Extract the (X, Y) coordinate from the center of the cell holding the provided text.  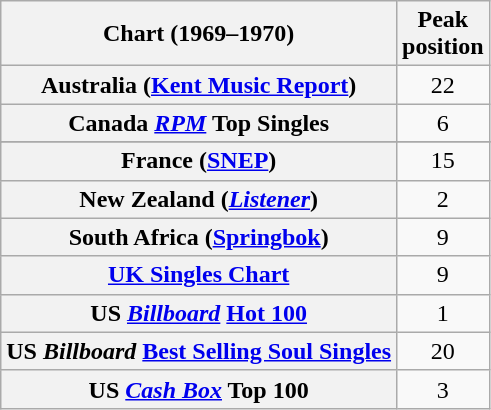
US Billboard Best Selling Soul Singles (199, 351)
US Billboard Hot 100 (199, 313)
2 (443, 199)
22 (443, 85)
France (SNEP) (199, 161)
New Zealand (Listener) (199, 199)
Australia (Kent Music Report) (199, 85)
1 (443, 313)
15 (443, 161)
20 (443, 351)
US Cash Box Top 100 (199, 389)
6 (443, 123)
Chart (1969–1970) (199, 34)
3 (443, 389)
Canada RPM Top Singles (199, 123)
South Africa (Springbok) (199, 237)
Peakposition (443, 34)
UK Singles Chart (199, 275)
